From the cell containing the given text, extract its center point as [X, Y] coordinate. 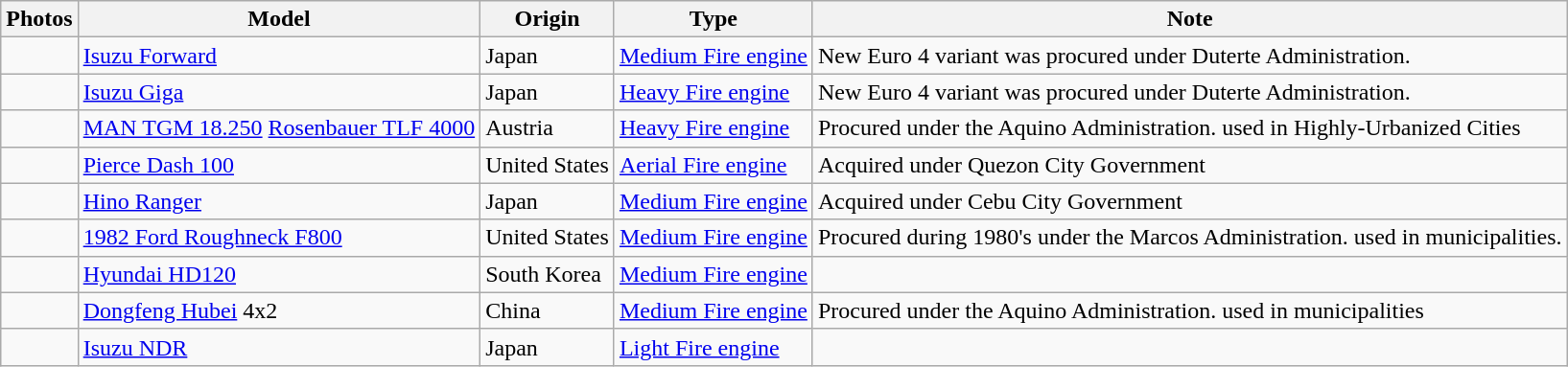
Dongfeng Hubei 4x2 [279, 310]
Pierce Dash 100 [279, 165]
Procured under the Aquino Administration. used in Highly-Urbanized Cities [1189, 128]
China [548, 310]
Aerial Fire engine [714, 165]
Isuzu NDR [279, 347]
Isuzu Forward [279, 56]
Origin [548, 19]
Photos [39, 19]
Acquired under Quezon City Government [1189, 165]
Type [714, 19]
Hyundai HD120 [279, 274]
MAN TGM 18.250 Rosenbauer TLF 4000 [279, 128]
Hino Ranger [279, 201]
South Korea [548, 274]
Note [1189, 19]
Light Fire engine [714, 347]
Procured under the Aquino Administration. used in municipalities [1189, 310]
Model [279, 19]
Procured during 1980's under the Marcos Administration. used in municipalities. [1189, 238]
Acquired under Cebu City Government [1189, 201]
Isuzu Giga [279, 92]
1982 Ford Roughneck F800 [279, 238]
Austria [548, 128]
